Determine the (x, y) coordinate at the center of the cell enclosing the given text.  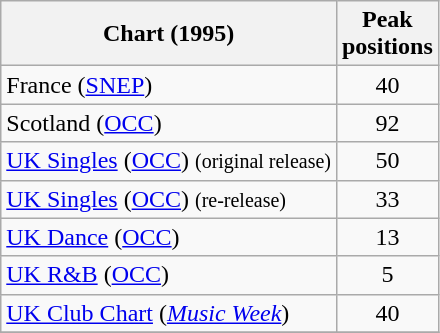
50 (387, 161)
UK Singles (OCC) (original release) (169, 161)
5 (387, 275)
92 (387, 123)
UK R&B (OCC) (169, 275)
UK Dance (OCC) (169, 237)
13 (387, 237)
UK Singles (OCC) (re-release) (169, 199)
UK Club Chart (Music Week) (169, 313)
33 (387, 199)
Peakpositions (387, 34)
Scotland (OCC) (169, 123)
Chart (1995) (169, 34)
France (SNEP) (169, 85)
